Determine the [X, Y] coordinate at the center of the cell enclosing the given text.  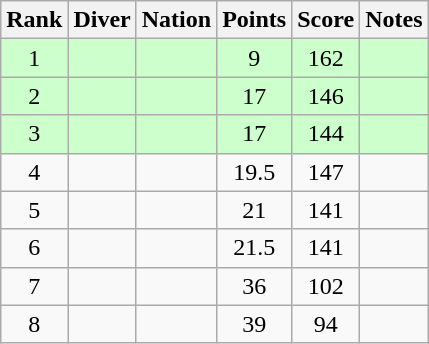
144 [326, 134]
Points [254, 20]
7 [34, 286]
Score [326, 20]
3 [34, 134]
Diver [102, 20]
1 [34, 58]
36 [254, 286]
146 [326, 96]
5 [34, 210]
19.5 [254, 172]
21 [254, 210]
Notes [394, 20]
94 [326, 324]
8 [34, 324]
21.5 [254, 248]
4 [34, 172]
6 [34, 248]
9 [254, 58]
147 [326, 172]
162 [326, 58]
Rank [34, 20]
2 [34, 96]
39 [254, 324]
Nation [176, 20]
102 [326, 286]
